From the cell containing the given text, extract its center point as (x, y) coordinate. 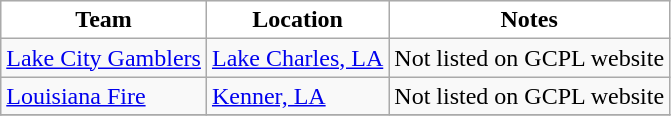
Lake City Gamblers (104, 58)
Lake Charles, LA (297, 58)
Location (297, 20)
Louisiana Fire (104, 96)
Kenner, LA (297, 96)
Notes (530, 20)
Team (104, 20)
